Find where the given text appears and provide that cell's center as (x, y) coordinate. 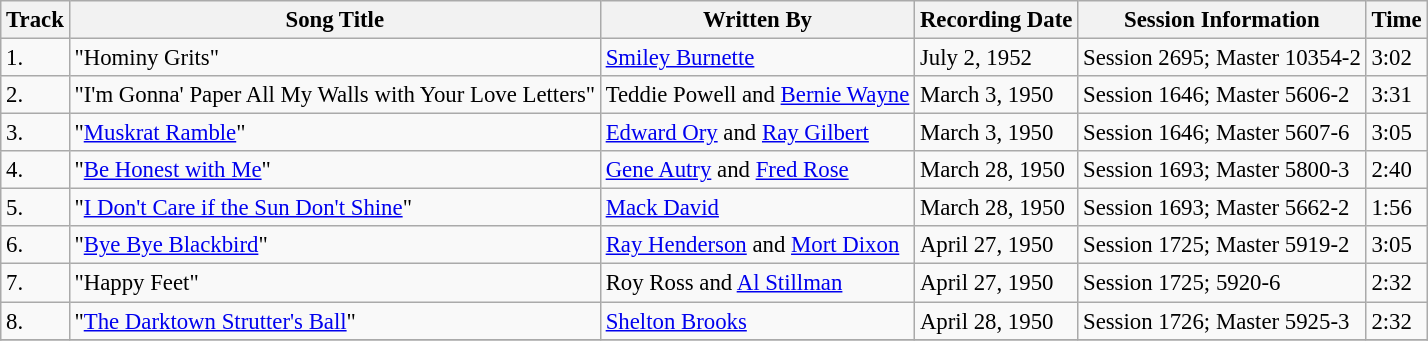
"Be Honest with Me" (334, 170)
1:56 (1396, 208)
Session 1646; Master 5607-6 (1222, 133)
Teddie Powell and Bernie Wayne (757, 95)
8. (35, 321)
April 28, 1950 (996, 321)
2. (35, 95)
Session 1725; 5920-6 (1222, 283)
Mack David (757, 208)
"I'm Gonna' Paper All My Walls with Your Love Letters" (334, 95)
Time (1396, 20)
Gene Autry and Fred Rose (757, 170)
3. (35, 133)
3:02 (1396, 58)
Session 1693; Master 5662-2 (1222, 208)
Smiley Burnette (757, 58)
"Muskrat Ramble" (334, 133)
1. (35, 58)
Recording Date (996, 20)
Session Information (1222, 20)
"The Darktown Strutter's Ball" (334, 321)
Session 1646; Master 5606-2 (1222, 95)
5. (35, 208)
Shelton Brooks (757, 321)
July 2, 1952 (996, 58)
Edward Ory and Ray Gilbert (757, 133)
"I Don't Care if the Sun Don't Shine" (334, 208)
6. (35, 245)
Written By (757, 20)
Track (35, 20)
"Bye Bye Blackbird" (334, 245)
Session 2695; Master 10354-2 (1222, 58)
Session 1725; Master 5919-2 (1222, 245)
Session 1693; Master 5800-3 (1222, 170)
4. (35, 170)
2:40 (1396, 170)
3:31 (1396, 95)
Song Title (334, 20)
"Hominy Grits" (334, 58)
7. (35, 283)
Ray Henderson and Mort Dixon (757, 245)
Session 1726; Master 5925-3 (1222, 321)
"Happy Feet" (334, 283)
Roy Ross and Al Stillman (757, 283)
